Search for the cell housing the specified text and yield its [X, Y] center coordinate. 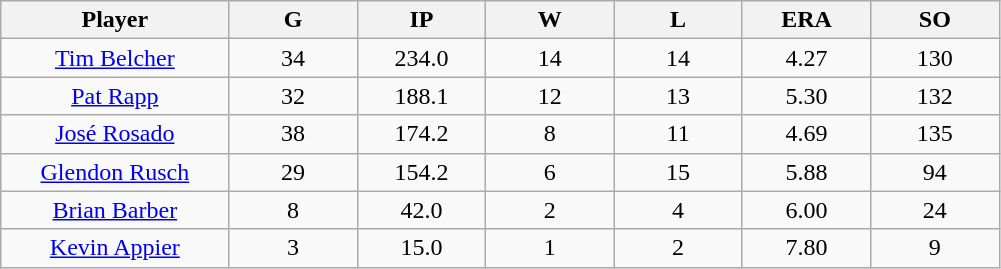
13 [678, 96]
L [678, 20]
188.1 [421, 96]
IP [421, 20]
154.2 [421, 172]
SO [935, 20]
Glendon Rusch [115, 172]
3 [293, 248]
7.80 [806, 248]
G [293, 20]
132 [935, 96]
94 [935, 172]
9 [935, 248]
5.88 [806, 172]
ERA [806, 20]
15.0 [421, 248]
Brian Barber [115, 210]
234.0 [421, 58]
4.69 [806, 134]
11 [678, 134]
Pat Rapp [115, 96]
José Rosado [115, 134]
24 [935, 210]
42.0 [421, 210]
38 [293, 134]
12 [550, 96]
32 [293, 96]
34 [293, 58]
W [550, 20]
Tim Belcher [115, 58]
135 [935, 134]
130 [935, 58]
29 [293, 172]
174.2 [421, 134]
6 [550, 172]
4.27 [806, 58]
5.30 [806, 96]
15 [678, 172]
6.00 [806, 210]
4 [678, 210]
Kevin Appier [115, 248]
1 [550, 248]
Player [115, 20]
